Pinpoint the cell where the given text exists, returning its (X, Y) midpoint coordinate. 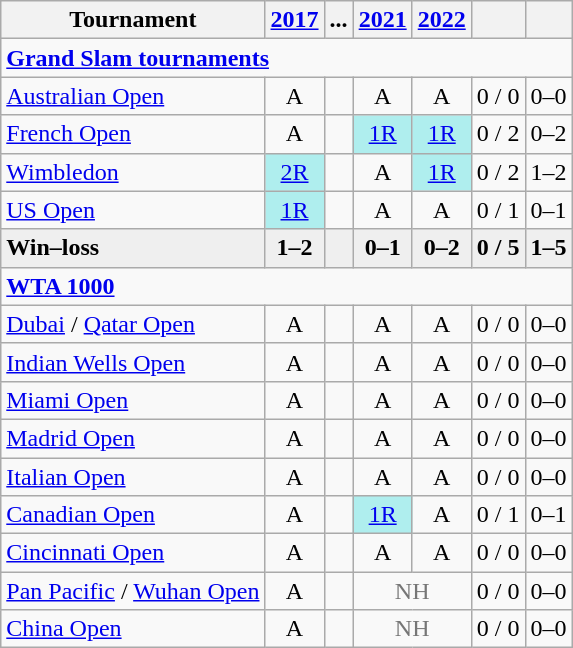
US Open (133, 210)
Indian Wells Open (133, 362)
Cincinnati Open (133, 553)
French Open (133, 134)
Grand Slam tournaments (286, 58)
Tournament (133, 20)
Dubai / Qatar Open (133, 324)
1–5 (548, 248)
... (338, 20)
Pan Pacific / Wuhan Open (133, 591)
Australian Open (133, 96)
2R (294, 172)
2021 (382, 20)
Win–loss (133, 248)
2022 (442, 20)
Miami Open (133, 400)
2017 (294, 20)
China Open (133, 629)
0 / 5 (498, 248)
Canadian Open (133, 515)
Italian Open (133, 477)
Madrid Open (133, 438)
Wimbledon (133, 172)
WTA 1000 (286, 286)
